Return [x, y] of the center of cell containing provided text 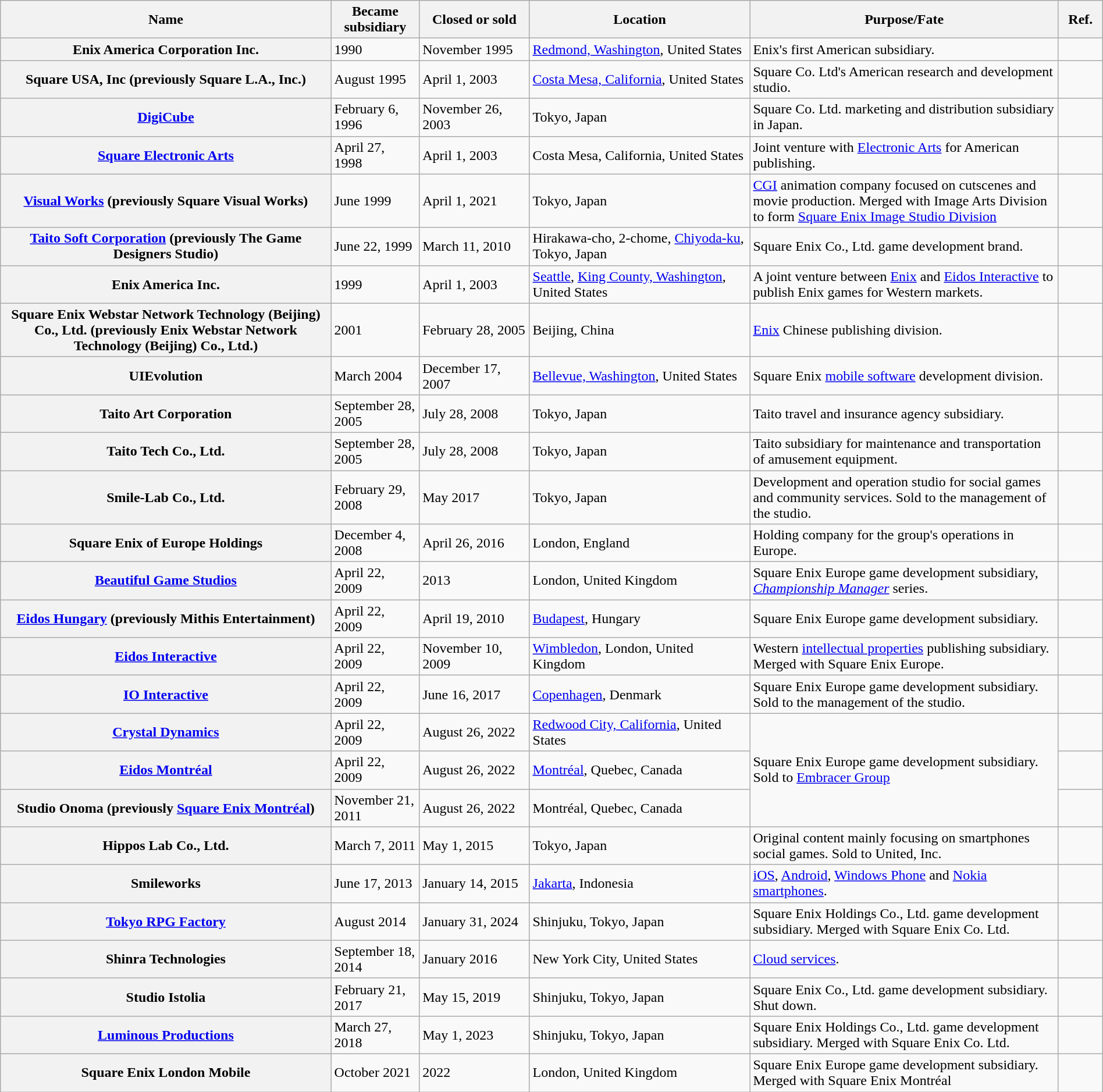
May 1, 2023 [475, 1034]
Name [166, 20]
September 18, 2014 [375, 959]
Square Enix Europe game development subsidiary. [904, 619]
April 1, 2021 [475, 201]
February 29, 2008 [375, 497]
Redmond, Washington, United States [640, 49]
November 21, 2011 [375, 808]
Square Co. Ltd. marketing and distribution subsidiary in Japan. [904, 118]
Bellevue, Washington, United States [640, 376]
April 19, 2010 [475, 619]
Smile-Lab Co., Ltd. [166, 497]
Hippos Lab Co., Ltd. [166, 846]
Square Enix Europe game development subsidiary. Sold to the management of the studio. [904, 695]
October 2021 [375, 1073]
August 2014 [375, 922]
Luminous Productions [166, 1034]
Square USA, Inc (previously Square L.A., Inc.) [166, 79]
March 2004 [375, 376]
Hirakawa-cho, 2-chome, Chiyoda-ku, Tokyo, Japan [640, 247]
A joint venture between Enix and Eidos Interactive to publish Enix games for Western markets. [904, 284]
Taito subsidiary for maintenance and transportation of amusement equipment. [904, 451]
Taito Tech Co., Ltd. [166, 451]
Studio Onoma (previously Square Enix Montréal) [166, 808]
Square Enix Co., Ltd. game development brand. [904, 247]
Square Enix mobile software development division. [904, 376]
Square Enix Europe game development subsidiary, Championship Manager series. [904, 581]
Square Enix London Mobile [166, 1073]
Original content mainly focusing on smartphones social games. Sold to United, Inc. [904, 846]
Eidos Interactive [166, 656]
Square Enix of Europe Holdings [166, 543]
April 27, 1998 [375, 155]
Jakarta, Indonesia [640, 883]
May 15, 2019 [475, 997]
Square Enix Co., Ltd. game development subsidiary. Shut down. [904, 997]
December 4, 2008 [375, 543]
June 1999 [375, 201]
March 7, 2011 [375, 846]
Enix's first American subsidiary. [904, 49]
January 2016 [475, 959]
London, England [640, 543]
iOS, Android, Windows Phone and Nokia smartphones. [904, 883]
Budapest, Hungary [640, 619]
Enix America Inc. [166, 284]
Beijing, China [640, 330]
New York City, United States [640, 959]
May 1, 2015 [475, 846]
Became subsidiary [375, 20]
Purpose/Fate [904, 20]
DigiCube [166, 118]
1999 [375, 284]
Tokyo RPG Factory [166, 922]
Square Enix Europe game development subsidiary. Merged with Square Enix Montréal [904, 1073]
Seattle, King County, Washington, United States [640, 284]
Visual Works (previously Square Visual Works) [166, 201]
Wimbledon, London, United Kingdom [640, 656]
December 17, 2007 [475, 376]
Beautiful Game Studios [166, 581]
2022 [475, 1073]
April 26, 2016 [475, 543]
Crystal Dynamics [166, 732]
June 22, 1999 [375, 247]
November 10, 2009 [475, 656]
Redwood City, California, United States [640, 732]
January 31, 2024 [475, 922]
February 21, 2017 [375, 997]
IO Interactive [166, 695]
Joint venture with Electronic Arts for American publishing. [904, 155]
Square Electronic Arts [166, 155]
Development and operation studio for social games and community services. Sold to the management of the studio. [904, 497]
June 16, 2017 [475, 695]
November 26, 2003 [475, 118]
Taito travel and insurance agency subsidiary. [904, 413]
Enix America Corporation Inc. [166, 49]
Taito Soft Corporation (previously The Game Designers Studio) [166, 247]
1990 [375, 49]
November 1995 [475, 49]
June 17, 2013 [375, 883]
Cloud services. [904, 959]
February 6, 1996 [375, 118]
Ref. [1080, 20]
Square Co. Ltd's American research and development studio. [904, 79]
May 2017 [475, 497]
UIEvolution [166, 376]
March 11, 2010 [475, 247]
Holding company for the group's operations in Europe. [904, 543]
Studio Istolia [166, 997]
Location [640, 20]
Taito Art Corporation [166, 413]
Closed or sold [475, 20]
Enix Chinese publishing division. [904, 330]
2001 [375, 330]
Copenhagen, Denmark [640, 695]
February 28, 2005 [475, 330]
March 27, 2018 [375, 1034]
Square Enix Europe game development subsidiary. Sold to Embracer Group [904, 770]
Smileworks [166, 883]
Eidos Montréal [166, 770]
Western intellectual properties publishing subsidiary. Merged with Square Enix Europe. [904, 656]
August 1995 [375, 79]
2013 [475, 581]
January 14, 2015 [475, 883]
CGI animation company focused on cutscenes and movie production. Merged with Image Arts Division to form Square Enix Image Studio Division [904, 201]
Square Enix Webstar Network Technology (Beijing) Co., Ltd. (previously Enix Webstar Network Technology (Beijing) Co., Ltd.) [166, 330]
Shinra Technologies [166, 959]
Eidos Hungary (previously Mithis Entertainment) [166, 619]
